From the cell containing the given text, extract its center point as (x, y) coordinate. 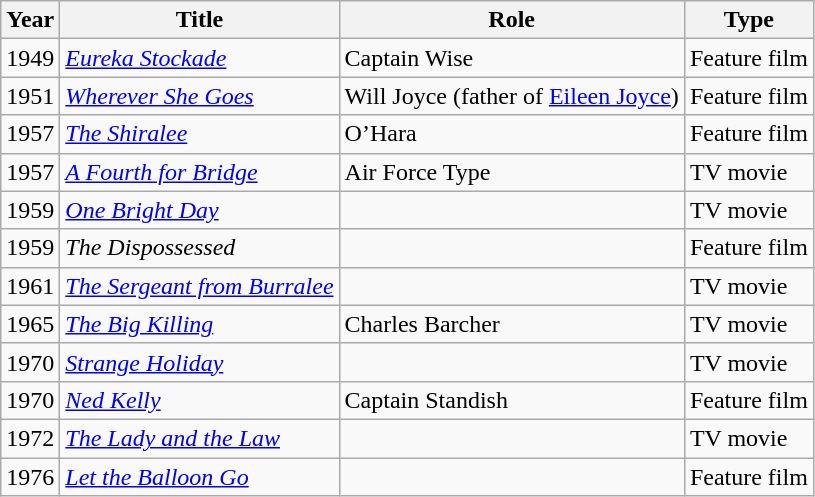
Eureka Stockade (200, 58)
1949 (30, 58)
Will Joyce (father of Eileen Joyce) (512, 96)
Charles Barcher (512, 324)
One Bright Day (200, 210)
Let the Balloon Go (200, 477)
1976 (30, 477)
The Sergeant from Burralee (200, 286)
1965 (30, 324)
Year (30, 20)
1972 (30, 438)
O’Hara (512, 134)
The Shiralee (200, 134)
Captain Wise (512, 58)
Strange Holiday (200, 362)
1951 (30, 96)
Air Force Type (512, 172)
The Lady and the Law (200, 438)
Title (200, 20)
Type (748, 20)
Ned Kelly (200, 400)
Captain Standish (512, 400)
Wherever She Goes (200, 96)
The Big Killing (200, 324)
A Fourth for Bridge (200, 172)
Role (512, 20)
The Dispossessed (200, 248)
1961 (30, 286)
